Output the [x, y] coordinate of the center of the cell containing the given text.  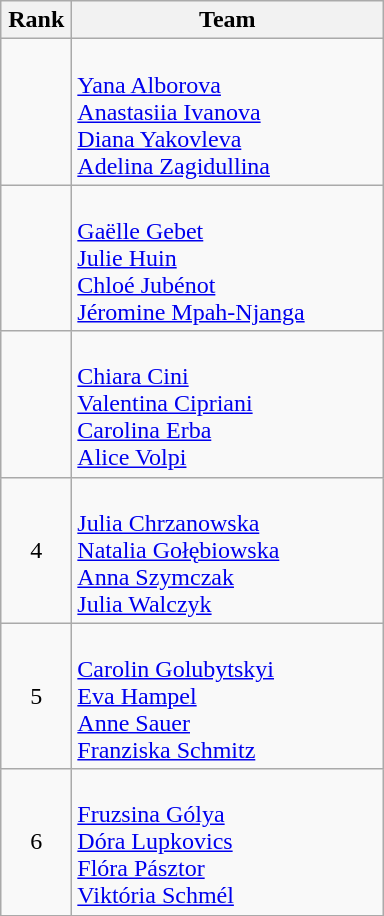
5 [36, 696]
Team [228, 20]
Rank [36, 20]
6 [36, 842]
Julia ChrzanowskaNatalia GołębiowskaAnna SzymczakJulia Walczyk [228, 550]
Chiara CiniValentina CiprianiCarolina ErbaAlice Volpi [228, 404]
Yana AlborovaAnastasiia IvanovaDiana YakovlevaAdelina Zagidullina [228, 112]
Fruzsina GólyaDóra LupkovicsFlóra PásztorViktória Schmél [228, 842]
Gaëlle GebetJulie HuinChloé JubénotJéromine Mpah-Njanga [228, 258]
4 [36, 550]
Carolin GolubytskyiEva HampelAnne SauerFranziska Schmitz [228, 696]
